Scan for the cell matching the given text and deliver its [X, Y] coordinate at center. 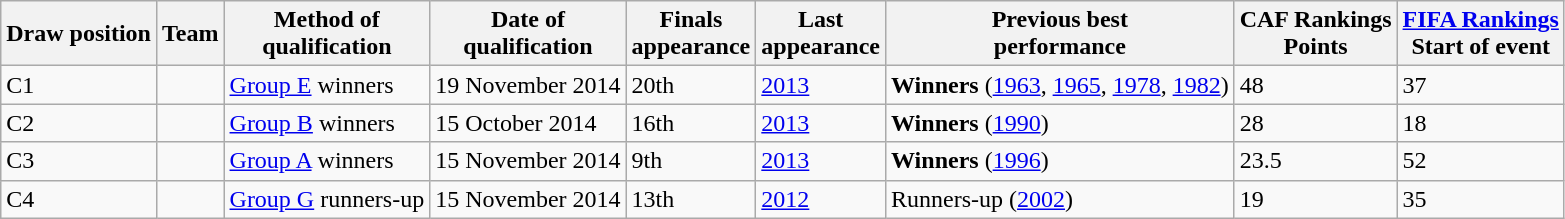
37 [1480, 85]
FIFA RankingsStart of event [1480, 34]
Lastappearance [821, 34]
Winners (1963, 1965, 1978, 1982) [1060, 85]
Team [190, 34]
16th [691, 123]
2012 [821, 199]
Winners (1990) [1060, 123]
Group A winners [327, 161]
48 [1316, 85]
CAF RankingsPoints [1316, 34]
52 [1480, 161]
Draw position [79, 34]
C1 [79, 85]
Finalsappearance [691, 34]
C2 [79, 123]
20th [691, 85]
Winners (1996) [1060, 161]
28 [1316, 123]
Group G runners-up [327, 199]
15 October 2014 [528, 123]
18 [1480, 123]
9th [691, 161]
19 [1316, 199]
Method ofqualification [327, 34]
Runners-up (2002) [1060, 199]
Previous bestperformance [1060, 34]
35 [1480, 199]
13th [691, 199]
C3 [79, 161]
C4 [79, 199]
19 November 2014 [528, 85]
Date ofqualification [528, 34]
23.5 [1316, 161]
Group B winners [327, 123]
Group E winners [327, 85]
